Identify which cell holds the provided text, then report its [x, y] central coordinate. 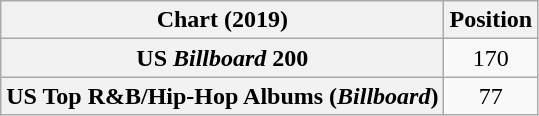
77 [491, 96]
Chart (2019) [222, 20]
Position [491, 20]
US Billboard 200 [222, 58]
170 [491, 58]
US Top R&B/Hip-Hop Albums (Billboard) [222, 96]
